Return the (X, Y) coordinate for the center point of the cell that contains the specified text.  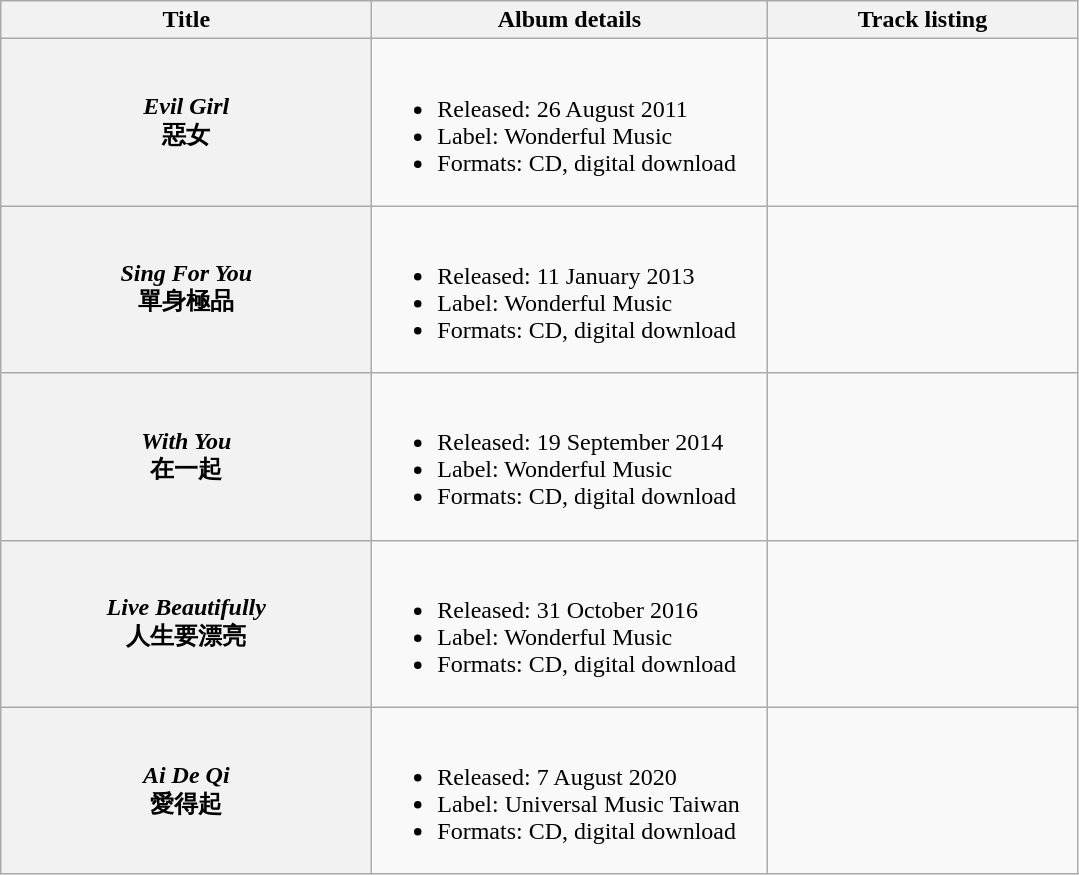
Evil Girl 惡女 (186, 122)
Title (186, 20)
Album details (570, 20)
Sing For You 單身極品 (186, 290)
Released: 11 January 2013Label: Wonderful MusicFormats: CD, digital download (570, 290)
Track listing (922, 20)
Released: 31 October 2016Label: Wonderful MusicFormats: CD, digital download (570, 624)
Ai De Qi 愛得起 (186, 790)
Released: 19 September 2014Label: Wonderful MusicFormats: CD, digital download (570, 456)
Released: 7 August 2020Label: Universal Music TaiwanFormats: CD, digital download (570, 790)
With You 在一起 (186, 456)
Live Beautifully 人生要漂亮 (186, 624)
Released: 26 August 2011Label: Wonderful MusicFormats: CD, digital download (570, 122)
